Search for the cell housing the specified text and yield its [X, Y] center coordinate. 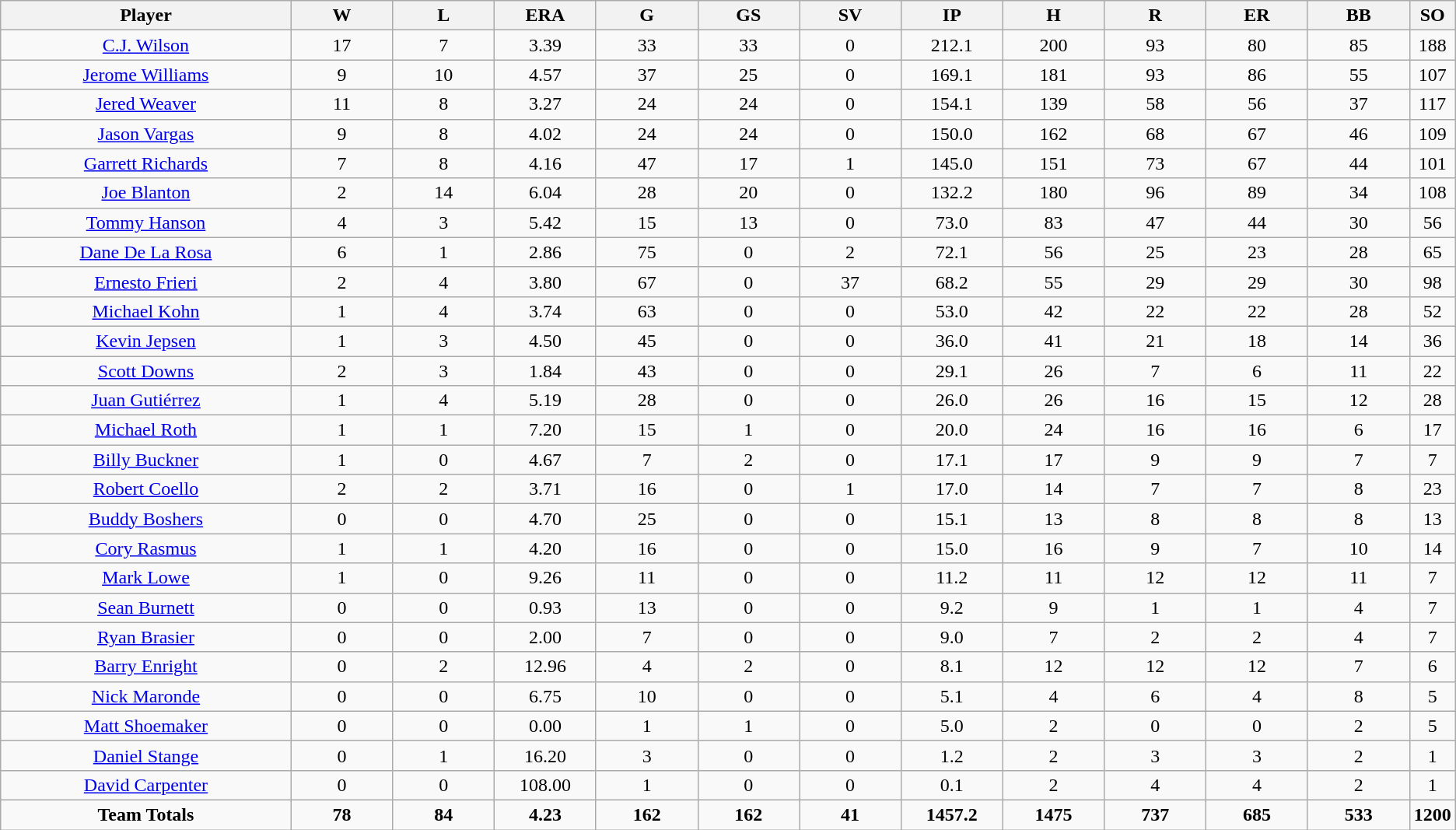
21 [1156, 341]
46 [1358, 134]
20 [748, 193]
Michael Roth [146, 430]
Barry Enright [146, 667]
3.71 [546, 489]
15.1 [952, 519]
45 [647, 341]
9.2 [952, 608]
Player [146, 16]
ER [1257, 16]
26.0 [952, 401]
H [1053, 16]
52 [1433, 311]
Dane De La Rosa [146, 252]
36 [1433, 341]
Scott Downs [146, 371]
68 [1156, 134]
65 [1433, 252]
73 [1156, 163]
84 [443, 814]
5.19 [546, 401]
29.1 [952, 371]
150.0 [952, 134]
Michael Kohn [146, 311]
109 [1433, 134]
0.1 [952, 785]
4.70 [546, 519]
Cory Rasmus [146, 548]
3.39 [546, 45]
GS [748, 16]
Mark Lowe [146, 578]
Garrett Richards [146, 163]
98 [1433, 282]
80 [1257, 45]
4.50 [546, 341]
2.86 [546, 252]
8.1 [952, 667]
4.67 [546, 460]
151 [1053, 163]
132.2 [952, 193]
Ernesto Frieri [146, 282]
R [1156, 16]
0.00 [546, 726]
5.42 [546, 222]
17.1 [952, 460]
C.J. Wilson [146, 45]
139 [1053, 104]
17.0 [952, 489]
685 [1257, 814]
737 [1156, 814]
34 [1358, 193]
169.1 [952, 75]
4.23 [546, 814]
Kevin Jepsen [146, 341]
1200 [1433, 814]
Ryan Brasier [146, 637]
78 [342, 814]
89 [1257, 193]
4.02 [546, 134]
68.2 [952, 282]
Jason Vargas [146, 134]
Jerome Williams [146, 75]
7.20 [546, 430]
L [443, 16]
200 [1053, 45]
6.04 [546, 193]
1.84 [546, 371]
3.74 [546, 311]
36.0 [952, 341]
16.20 [546, 755]
145.0 [952, 163]
G [647, 16]
20.0 [952, 430]
Juan Gutiérrez [146, 401]
BB [1358, 16]
Jered Weaver [146, 104]
15.0 [952, 548]
5.0 [952, 726]
12.96 [546, 667]
154.1 [952, 104]
1.2 [952, 755]
180 [1053, 193]
0.93 [546, 608]
188 [1433, 45]
Matt Shoemaker [146, 726]
18 [1257, 341]
58 [1156, 104]
63 [647, 311]
4.16 [546, 163]
SV [851, 16]
3.80 [546, 282]
Joe Blanton [146, 193]
42 [1053, 311]
ERA [546, 16]
SO [1433, 16]
101 [1433, 163]
85 [1358, 45]
108.00 [546, 785]
Nick Maronde [146, 696]
9.0 [952, 637]
3.27 [546, 104]
11.2 [952, 578]
4.20 [546, 548]
6.75 [546, 696]
73.0 [952, 222]
Daniel Stange [146, 755]
9.26 [546, 578]
Robert Coello [146, 489]
IP [952, 16]
Team Totals [146, 814]
117 [1433, 104]
83 [1053, 222]
2.00 [546, 637]
75 [647, 252]
Buddy Boshers [146, 519]
212.1 [952, 45]
108 [1433, 193]
Sean Burnett [146, 608]
Tommy Hanson [146, 222]
W [342, 16]
53.0 [952, 311]
86 [1257, 75]
4.57 [546, 75]
1457.2 [952, 814]
David Carpenter [146, 785]
1475 [1053, 814]
72.1 [952, 252]
43 [647, 371]
96 [1156, 193]
Billy Buckner [146, 460]
533 [1358, 814]
5.1 [952, 696]
107 [1433, 75]
181 [1053, 75]
